Locate the cell with the specified text and output its [X, Y] center coordinate. 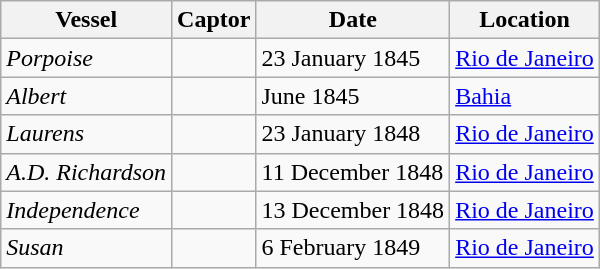
Bahia [525, 96]
Independence [86, 210]
Location [525, 20]
Date [353, 20]
Albert [86, 96]
6 February 1849 [353, 248]
Captor [214, 20]
June 1845 [353, 96]
13 December 1848 [353, 210]
Vessel [86, 20]
Laurens [86, 134]
Porpoise [86, 58]
A.D. Richardson [86, 172]
Susan [86, 248]
11 December 1848 [353, 172]
23 January 1848 [353, 134]
23 January 1845 [353, 58]
